Extract the [X, Y] coordinate from the center of the cell holding the provided text.  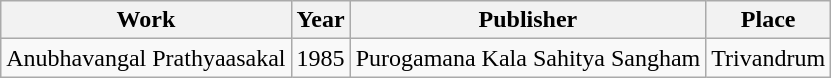
Purogamana Kala Sahitya Sangham [528, 58]
Anubhavangal Prathyaasakal [146, 58]
Work [146, 20]
1985 [320, 58]
Trivandrum [768, 58]
Publisher [528, 20]
Place [768, 20]
Year [320, 20]
